Pinpoint the cell where the given text exists, returning its (x, y) midpoint coordinate. 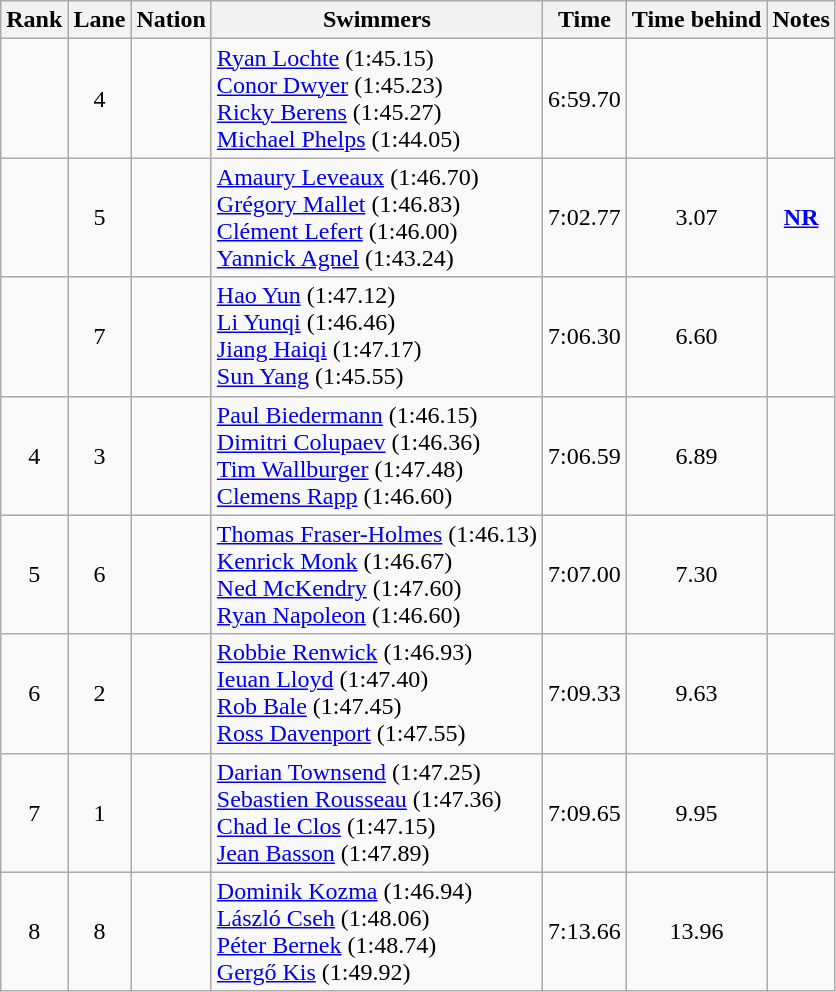
6.60 (696, 336)
Notes (801, 20)
Thomas Fraser-Holmes (1:46.13)Kenrick Monk (1:46.67)Ned McKendry (1:47.60)Ryan Napoleon (1:46.60) (376, 574)
Rank (34, 20)
Swimmers (376, 20)
7:13.66 (585, 932)
NR (801, 218)
Robbie Renwick (1:46.93)Ieuan Lloyd (1:47.40)Rob Bale (1:47.45)Ross Davenport (1:47.55) (376, 694)
Ryan Lochte (1:45.15)Conor Dwyer (1:45.23)Ricky Berens (1:45.27)Michael Phelps (1:44.05) (376, 98)
7:09.33 (585, 694)
1 (100, 812)
Darian Townsend (1:47.25)Sebastien Rousseau (1:47.36)Chad le Clos (1:47.15)Jean Basson (1:47.89) (376, 812)
7:06.30 (585, 336)
7:09.65 (585, 812)
Dominik Kozma (1:46.94)László Cseh (1:48.06)Péter Bernek (1:48.74)Gergő Kis (1:49.92) (376, 932)
Time (585, 20)
6:59.70 (585, 98)
Paul Biedermann (1:46.15)Dimitri Colupaev (1:46.36)Tim Wallburger (1:47.48)Clemens Rapp (1:46.60) (376, 456)
13.96 (696, 932)
7:06.59 (585, 456)
2 (100, 694)
7:07.00 (585, 574)
3.07 (696, 218)
3 (100, 456)
7:02.77 (585, 218)
9.63 (696, 694)
7.30 (696, 574)
9.95 (696, 812)
Hao Yun (1:47.12)Li Yunqi (1:46.46)Jiang Haiqi (1:47.17)Sun Yang (1:45.55) (376, 336)
Nation (171, 20)
Amaury Leveaux (1:46.70)Grégory Mallet (1:46.83)Clément Lefert (1:46.00)Yannick Agnel (1:43.24) (376, 218)
Time behind (696, 20)
6.89 (696, 456)
Lane (100, 20)
